Return the [x, y] coordinate for the center point of the cell that contains the specified text.  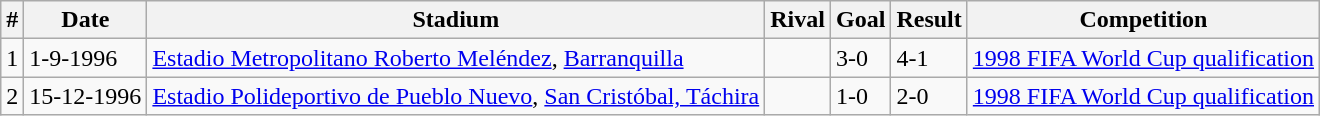
3-0 [860, 58]
Estadio Polideportivo de Pueblo Nuevo, San Cristóbal, Táchira [456, 96]
1-9-1996 [86, 58]
Result [929, 20]
4-1 [929, 58]
2 [12, 96]
# [12, 20]
Competition [1143, 20]
1 [12, 58]
15-12-1996 [86, 96]
Stadium [456, 20]
Estadio Metropolitano Roberto Meléndez, Barranquilla [456, 58]
Goal [860, 20]
2-0 [929, 96]
1-0 [860, 96]
Date [86, 20]
Rival [798, 20]
